Detect which cell encompasses the target text, then output its [x, y] center coordinate. 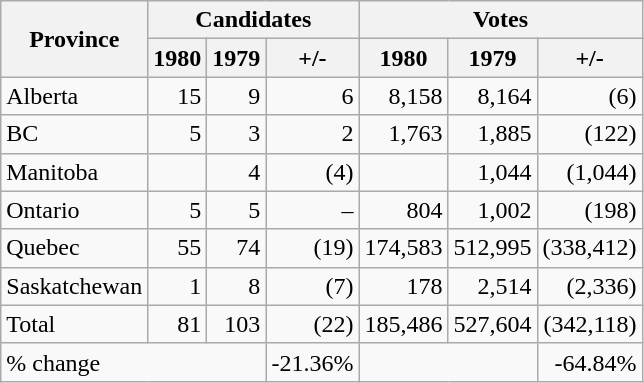
% change [134, 362]
8,164 [492, 96]
74 [236, 248]
2,514 [492, 286]
8,158 [404, 96]
Alberta [74, 96]
1,885 [492, 134]
512,995 [492, 248]
(122) [590, 134]
4 [236, 172]
(4) [312, 172]
Candidates [254, 20]
1,002 [492, 210]
– [312, 210]
55 [178, 248]
(2,336) [590, 286]
8 [236, 286]
(6) [590, 96]
804 [404, 210]
Manitoba [74, 172]
Saskatchewan [74, 286]
(7) [312, 286]
(22) [312, 324]
174,583 [404, 248]
103 [236, 324]
185,486 [404, 324]
Ontario [74, 210]
-64.84% [590, 362]
BC [74, 134]
(1,044) [590, 172]
1,763 [404, 134]
1 [178, 286]
6 [312, 96]
81 [178, 324]
(198) [590, 210]
178 [404, 286]
527,604 [492, 324]
3 [236, 134]
-21.36% [312, 362]
Total [74, 324]
2 [312, 134]
9 [236, 96]
1,044 [492, 172]
Province [74, 39]
Quebec [74, 248]
Votes [500, 20]
15 [178, 96]
(338,412) [590, 248]
(19) [312, 248]
(342,118) [590, 324]
